Return (X, Y) of the center of cell containing provided text 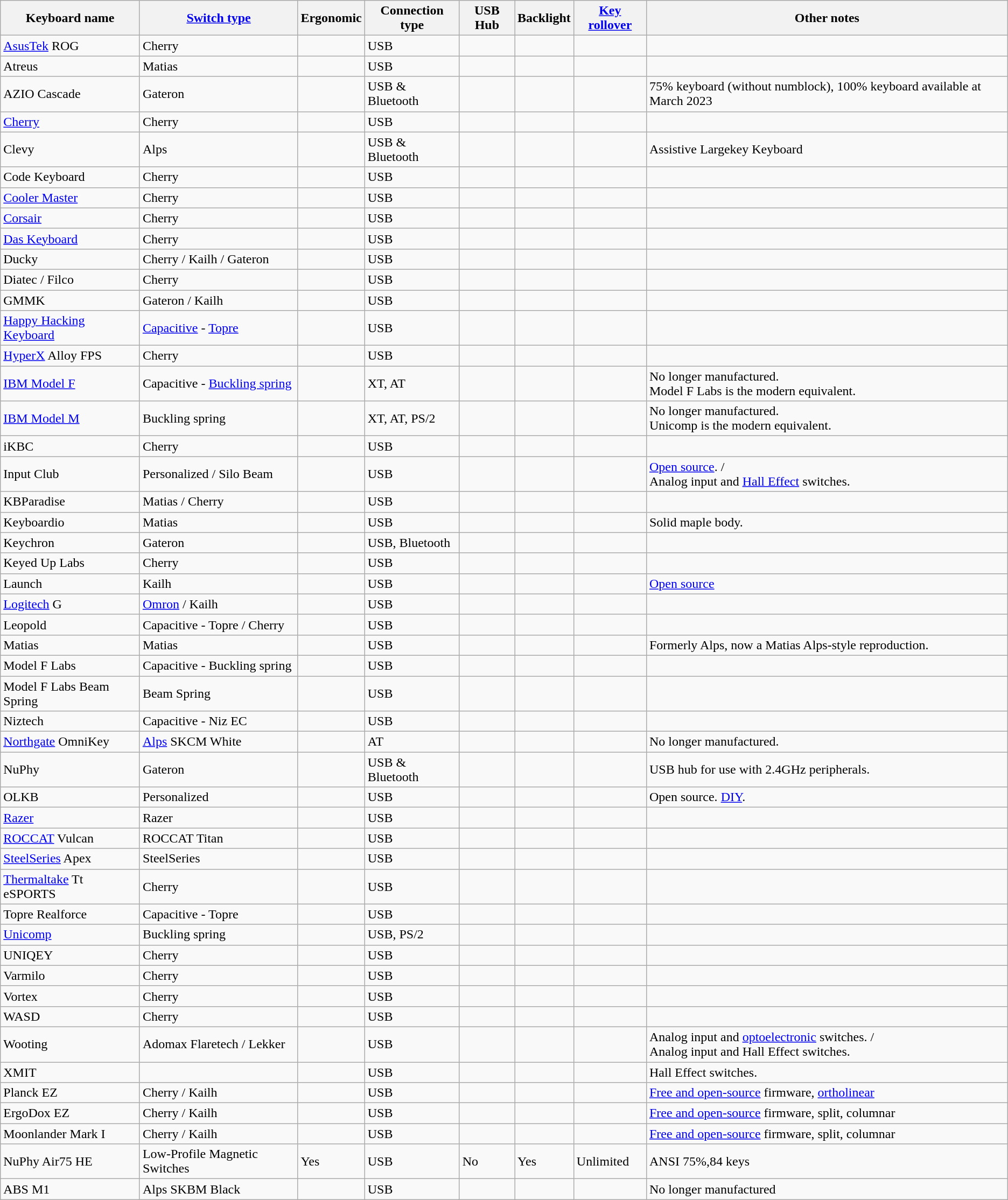
Analog input and optoelectronic switches. /Analog input and Hall Effect switches. (827, 1044)
ErgoDox EZ (70, 1113)
Keyed Up Labs (70, 563)
Planck EZ (70, 1093)
Vortex (70, 996)
AsusTek ROG (70, 46)
Das Keyboard (70, 238)
HyperX Alloy FPS (70, 356)
USB, PS/2 (412, 935)
Logitech G (70, 604)
Beam Spring (219, 693)
Adomax Flaretech / Lekker (219, 1044)
Niztech (70, 721)
Atreus (70, 66)
iKBC (70, 446)
Varmilo (70, 976)
Open source (827, 584)
Model F Labs Beam Spring (70, 693)
Switch type (219, 18)
Keyboardio (70, 522)
Kailh (219, 584)
Leopold (70, 624)
USB hub for use with 2.4GHz peripherals. (827, 770)
75% keyboard (without numblock), 100% keyboard available at March 2023 (827, 94)
IBM Model F (70, 383)
UNIQEY (70, 955)
Open source. /Analog input and Hall Effect switches. (827, 474)
XT, AT, PS/2 (412, 419)
SteelSeries (219, 859)
AZIO Cascade (70, 94)
Corsair (70, 218)
Hall Effect switches. (827, 1072)
Formerly Alps, now a Matias Alps-style reproduction. (827, 645)
SteelSeries Apex (70, 859)
Alps SKCM White (219, 742)
XT, AT (412, 383)
ANSI 75%,84 keys (827, 1162)
Thermaltake Tt eSPORTS (70, 886)
OLKB (70, 797)
Unicomp (70, 935)
Personalized / Silo Beam (219, 474)
GMMK (70, 300)
No longer manufactured (827, 1189)
Topre Realforce (70, 914)
Alps SKBM Black (219, 1189)
Cooler Master (70, 198)
Ducky (70, 259)
Unlimited (610, 1162)
Other notes (827, 18)
Northgate OmniKey (70, 742)
USB, Bluetooth (412, 543)
Personalized (219, 797)
Assistive Largekey Keyboard (827, 150)
Solid maple body. (827, 522)
Gateron / Kailh (219, 300)
No longer manufactured.Unicomp is the modern equivalent. (827, 419)
Low-Profile Magnetic Switches (219, 1162)
NuPhy Air75 HE (70, 1162)
Keychron (70, 543)
KBParadise (70, 502)
IBM Model M (70, 419)
Clevy (70, 150)
ROCCAT Vulcan (70, 838)
No longer manufactured. (827, 742)
Connectiontype (412, 18)
Free and open-source firmware, ortholinear (827, 1093)
XMIT (70, 1072)
Capacitive - Niz EC (219, 721)
ABS M1 (70, 1189)
Model F Labs (70, 665)
Capacitive - Topre / Cherry (219, 624)
Ergonomic (331, 18)
Backlight (544, 18)
AT (412, 742)
Open source. DIY. (827, 797)
Moonlander Mark I (70, 1134)
Input Club (70, 474)
Alps (219, 150)
Diatec / Filco (70, 279)
ROCCAT Titan (219, 838)
Key rollover (610, 18)
NuPhy (70, 770)
USB Hub (487, 18)
No (487, 1162)
Happy Hacking Keyboard (70, 328)
No longer manufactured. Model F Labs is the modern equivalent. (827, 383)
Code Keyboard (70, 177)
Launch (70, 584)
Keyboard name (70, 18)
WASD (70, 1016)
Matias / Cherry (219, 502)
Wooting (70, 1044)
Cherry / Kailh / Gateron (219, 259)
Omron / Kailh (219, 604)
